Detect which cell encompasses the target text, then output its [x, y] center coordinate. 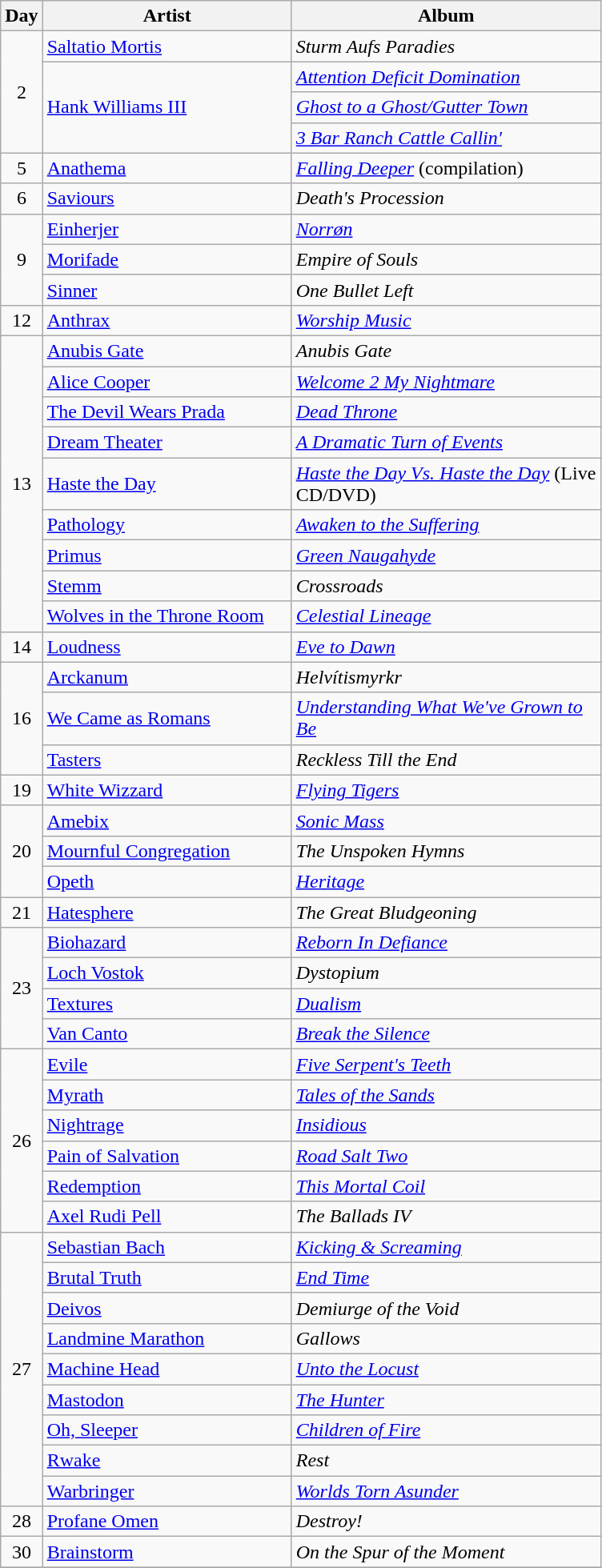
Helvítismyrkr [446, 677]
Brutal Truth [167, 1277]
Dream Theater [167, 443]
6 [22, 199]
Amebix [167, 820]
Mournful Congregation [167, 851]
2 [22, 92]
This Mortal Coil [446, 1186]
Sinner [167, 290]
Ghost to a Ghost/Gutter Town [446, 107]
23 [22, 989]
Biohazard [167, 943]
30 [22, 1552]
Flying Tigers [446, 790]
Road Salt Two [446, 1156]
Dystopium [446, 973]
9 [22, 259]
Five Serpent's Teeth [446, 1065]
Nightrage [167, 1125]
Album [446, 16]
Green Naugahyde [446, 555]
Empire of Souls [446, 259]
Day [22, 16]
The Hunter [446, 1400]
Dualism [446, 1004]
13 [22, 483]
Rwake [167, 1461]
Opeth [167, 881]
19 [22, 790]
Machine Head [167, 1369]
Understanding What We've Grown to Be [446, 719]
Insidious [446, 1125]
Mastodon [167, 1400]
On the Spur of the Moment [446, 1552]
Brainstorm [167, 1552]
21 [22, 912]
Profane Omen [167, 1522]
Saviours [167, 199]
Anathema [167, 168]
12 [22, 320]
Tales of the Sands [446, 1095]
5 [22, 168]
Death's Procession [446, 199]
Tasters [167, 760]
28 [22, 1522]
Awaken to the Suffering [446, 525]
Landmine Marathon [167, 1338]
Pain of Salvation [167, 1156]
End Time [446, 1277]
Alice Cooper [167, 382]
Hatesphere [167, 912]
Reborn In Defiance [446, 943]
Haste the Day [167, 483]
Arckanum [167, 677]
Unto the Locust [446, 1369]
Deivos [167, 1308]
The Devil Wears Prada [167, 412]
Children of Fire [446, 1430]
Evile [167, 1065]
Welcome 2 My Nightmare [446, 382]
Pathology [167, 525]
A Dramatic Turn of Events [446, 443]
Hank Williams III [167, 107]
Loudness [167, 647]
Van Canto [167, 1034]
Wolves in the Throne Room [167, 616]
The Ballads IV [446, 1217]
Sonic Mass [446, 820]
26 [22, 1141]
20 [22, 851]
Haste the Day Vs. Haste the Day (Live CD/DVD) [446, 483]
Demiurge of the Void [446, 1308]
Break the Silence [446, 1034]
Worlds Torn Asunder [446, 1491]
Stemm [167, 586]
Myrath [167, 1095]
Oh, Sleeper [167, 1430]
Eve to Dawn [446, 647]
Sturm Aufs Paradies [446, 46]
Worship Music [446, 320]
Morifade [167, 259]
Textures [167, 1004]
One Bullet Left [446, 290]
16 [22, 719]
27 [22, 1369]
Primus [167, 555]
Einherjer [167, 229]
Gallows [446, 1338]
Axel Rudi Pell [167, 1217]
14 [22, 647]
Reckless Till the End [446, 760]
Norrøn [446, 229]
The Great Bludgeoning [446, 912]
Kicking & Screaming [446, 1247]
White Wizzard [167, 790]
Celestial Lineage [446, 616]
We Came as Romans [167, 719]
Saltatio Mortis [167, 46]
Crossroads [446, 586]
Attention Deficit Domination [446, 77]
The Unspoken Hymns [446, 851]
Falling Deeper (compilation) [446, 168]
Destroy! [446, 1522]
Loch Vostok [167, 973]
Warbringer [167, 1491]
Anthrax [167, 320]
Sebastian Bach [167, 1247]
Heritage [446, 881]
Dead Throne [446, 412]
Redemption [167, 1186]
3 Bar Ranch Cattle Callin' [446, 138]
Rest [446, 1461]
Artist [167, 16]
